Output the (x, y) coordinate of the center of the cell containing the given text.  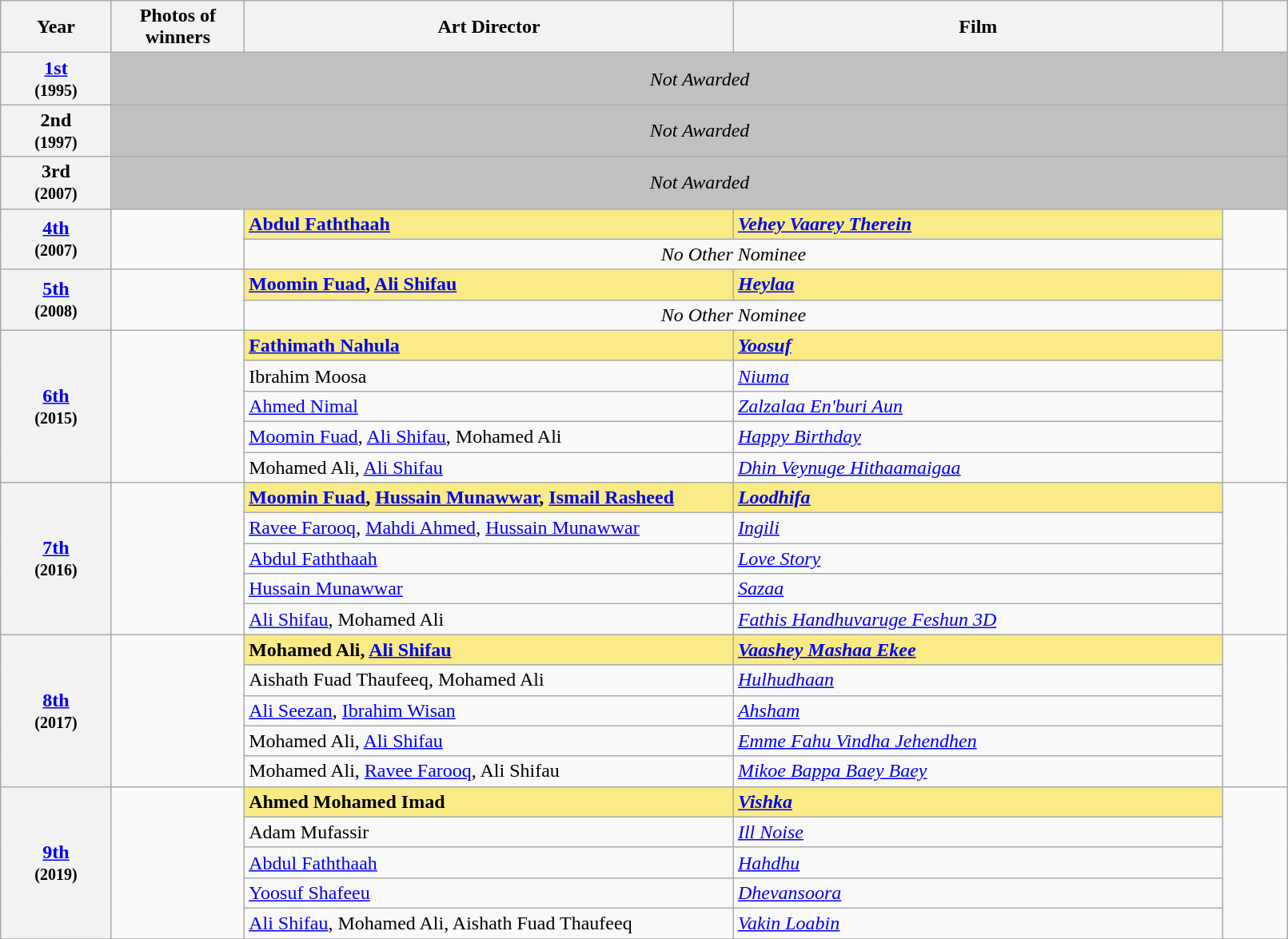
3rd(2007) (56, 182)
Ingili (978, 528)
Vehey Vaarey Therein (978, 224)
6th(2015) (56, 406)
Yoosuf (978, 345)
Love Story (978, 559)
Ali Shifau, Mohamed Ali (489, 619)
Zalzalaa En'buri Aun (978, 406)
8th(2017) (56, 710)
5th(2008) (56, 300)
Moomin Fuad, Hussain Munawwar, Ismail Rasheed (489, 498)
Dhevansoora (978, 893)
Ibrahim Moosa (489, 376)
Mohamed Ali, Ravee Farooq, Ali Shifau (489, 771)
Ahsham (978, 710)
Year (56, 27)
Art Director (489, 27)
Sazaa (978, 589)
Mikoe Bappa Baey Baey (978, 771)
Emme Fahu Vindha Jehendhen (978, 741)
Vishka (978, 802)
Niuma (978, 376)
Yoosuf Shafeeu (489, 893)
2nd(1997) (56, 131)
4th(2007) (56, 239)
Hahdhu (978, 862)
Aishath Fuad Thaufeeq, Mohamed Ali (489, 680)
Dhin Veynuge Hithaamaigaa (978, 468)
9th(2019) (56, 862)
Hulhudhaan (978, 680)
Heylaa (978, 284)
Moomin Fuad, Ali Shifau, Mohamed Ali (489, 436)
Ahmed Nimal (489, 406)
Ill Noise (978, 832)
Ahmed Mohamed Imad (489, 802)
Vaashey Mashaa Ekee (978, 650)
Loodhifa (978, 498)
Photos of winners (177, 27)
Film (978, 27)
Adam Mufassir (489, 832)
Happy Birthday (978, 436)
Ali Seezan, Ibrahim Wisan (489, 710)
Vakin Loabin (978, 923)
Ali Shifau, Mohamed Ali, Aishath Fuad Thaufeeq (489, 923)
7th(2016) (56, 559)
Fathis Handhuvaruge Feshun 3D (978, 619)
Moomin Fuad, Ali Shifau (489, 284)
Hussain Munawwar (489, 589)
Fathimath Nahula (489, 345)
Ravee Farooq, Mahdi Ahmed, Hussain Munawwar (489, 528)
1st(1995) (56, 78)
